Scan for the cell matching the given text and deliver its (x, y) coordinate at center. 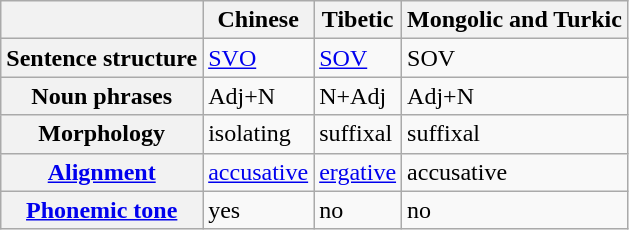
N+Adj (358, 96)
Alignment (102, 172)
Morphology (102, 134)
SVO (258, 58)
yes (258, 210)
ergative (358, 172)
isolating (258, 134)
Noun phrases (102, 96)
Phonemic tone (102, 210)
Sentence structure (102, 58)
Mongolic and Turkic (515, 20)
Chinese (258, 20)
Tibetic (358, 20)
